Provide the [x, y] coordinate of the cell's center where the given text is located.  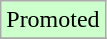
Promoted [53, 20]
